Extract the (x, y) coordinate from the center of the cell holding the provided text.  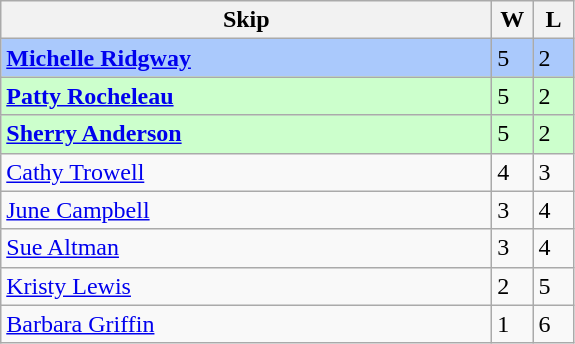
L (554, 20)
Sue Altman (246, 248)
Cathy Trowell (246, 172)
Kristy Lewis (246, 286)
June Campbell (246, 210)
1 (512, 324)
W (512, 20)
Michelle Ridgway (246, 58)
Skip (246, 20)
Sherry Anderson (246, 134)
6 (554, 324)
Patty Rocheleau (246, 96)
Barbara Griffin (246, 324)
